Search for the cell housing the specified text and yield its (x, y) center coordinate. 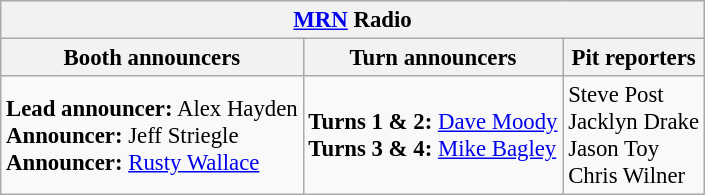
Turns 1 & 2: Dave MoodyTurns 3 & 4: Mike Bagley (433, 136)
Turn announcers (433, 58)
Lead announcer: Alex HaydenAnnouncer: Jeff StriegleAnnouncer: Rusty Wallace (152, 136)
Steve PostJacklyn DrakeJason ToyChris Wilner (634, 136)
Booth announcers (152, 58)
Pit reporters (634, 58)
MRN Radio (353, 20)
